Determine the [x, y] coordinate at the center of the cell enclosing the given text.  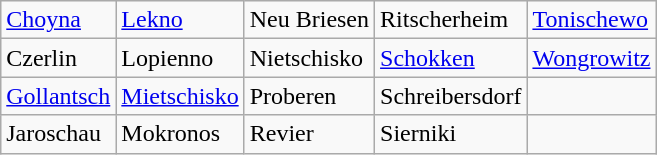
Ritscherheim [451, 20]
Wongrowitz [592, 58]
Lekno [180, 20]
Sierniki [451, 134]
Gollantsch [58, 96]
Lopienno [180, 58]
Choyna [58, 20]
Mokronos [180, 134]
Mietschisko [180, 96]
Nietschisko [309, 58]
Neu Briesen [309, 20]
Jaroschau [58, 134]
Schreibersdorf [451, 96]
Tonischewo [592, 20]
Czerlin [58, 58]
Schokken [451, 58]
Proberen [309, 96]
Revier [309, 134]
